Scan for the cell matching the given text and deliver its (X, Y) coordinate at center. 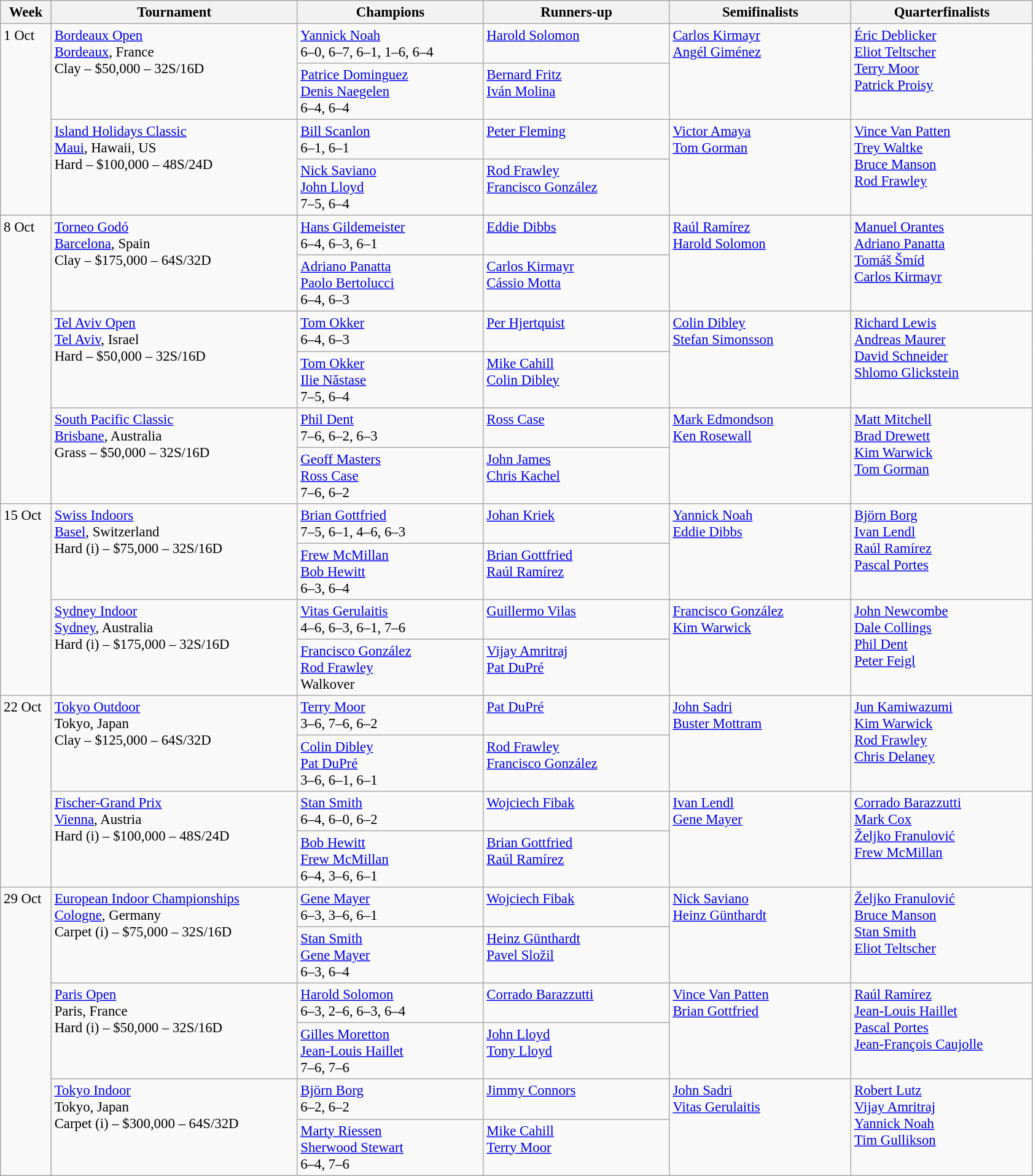
Gene Mayer 6–3, 3–6, 6–1 (391, 907)
Phil Dent 7–6, 6–2, 6–3 (391, 428)
Matt Mitchell Brad Drewett Kim Warwick Tom Gorman (942, 455)
European Indoor Championships Cologne, Germany Carpet (i) – $75,000 – 32S/16D (174, 935)
Manuel Orantes Adriano Panatta Tomáš Šmíd Carlos Kirmayr (942, 264)
John Sadri Buster Mottram (760, 743)
Yannick Noah 6–0, 6–7, 6–1, 1–6, 6–4 (391, 44)
Guillermo Vilas (576, 619)
Bordeaux Open Bordeaux, France Clay – $50,000 – 32S/16D (174, 72)
Sydney Indoor Sydney, Australia Hard (i) – $175,000 – 32S/16D (174, 648)
1 Oct (26, 120)
Harold Solomon (576, 44)
Robert Lutz Vijay Amritraj Yannick Noah Tim Gullikson (942, 1127)
Heinz Günthardt Pavel Složil (576, 955)
Tokyo Indoor Tokyo, Japan Carpet (i) – $300,000 – 64S/32D (174, 1127)
Stan Smith Gene Mayer 6–3, 6–4 (391, 955)
Stan Smith 6–4, 6–0, 6–2 (391, 811)
Vijay Amritraj Pat DuPré (576, 667)
Week (26, 12)
Champions (391, 12)
22 Oct (26, 791)
Ivan Lendl Gene Mayer (760, 839)
Per Hjertquist (576, 332)
Runners-up (576, 12)
Tom Okker Ilie Năstase 7–5, 6–4 (391, 380)
29 Oct (26, 1031)
Quarterfinalists (942, 12)
Bob Hewitt Frew McMillan 6–4, 3–6, 6–1 (391, 860)
Tom Okker 6–4, 6–3 (391, 332)
Tournament (174, 12)
15 Oct (26, 599)
Eddie Dibbs (576, 236)
Bernard Fritz Iván Molina (576, 92)
Semifinalists (760, 12)
Nick Saviano Heinz Günthardt (760, 935)
Paris Open Paris, France Hard (i) – $50,000 – 32S/16D (174, 1031)
Yannick Noah Eddie Dibbs (760, 551)
South Pacific Classic Brisbane, Australia Grass – $50,000 – 32S/16D (174, 455)
John Lloyd Tony Lloyd (576, 1051)
Harold Solomon 6–3, 2–6, 6–3, 6–4 (391, 1003)
Éric Deblicker Eliot Teltscher Terry Moor Patrick Proisy (942, 72)
Victor Amaya Tom Gorman (760, 168)
Raúl Ramírez Harold Solomon (760, 264)
Jun Kamiwazumi Kim Warwick Rod Frawley Chris Delaney (942, 743)
Raúl Ramírez Jean-Louis Haillet Pascal Portes Jean-François Caujolle (942, 1031)
Swiss IndoorsBasel, Switzerland Hard (i) – $75,000 – 32S/16D (174, 551)
Corrado Barazzutti (576, 1003)
Tokyo Outdoor Tokyo, Japan Clay – $125,000 – 64S/32D (174, 743)
Gilles Moretton Jean-Louis Haillet 7–6, 7–6 (391, 1051)
Colin Dibley Pat DuPré 3–6, 6–1, 6–1 (391, 763)
Richard Lewis Andreas Maurer David Schneider Shlomo Glickstein (942, 359)
Adriano Panatta Paolo Bertolucci 6–4, 6–3 (391, 284)
Marty Riessen Sherwood Stewart 6–4, 7–6 (391, 1147)
Island Holidays Classic Maui, Hawaii, US Hard – $100,000 – 48S/24D (174, 168)
Mike Cahill Colin Dibley (576, 380)
Geoff Masters Ross Case 7–6, 6–2 (391, 476)
Björn Borg 6–2, 6–2 (391, 1100)
Brian Gottfried 7–5, 6–1, 4–6, 6–3 (391, 523)
Johan Kriek (576, 523)
Björn Borg Ivan Lendl Raúl Ramírez Pascal Portes (942, 551)
Colin Dibley Stefan Simonsson (760, 359)
Francisco González Rod Frawley Walkover (391, 667)
Carlos Kirmayr Angél Giménez (760, 72)
Jimmy Connors (576, 1100)
Bill Scanlon 6–1, 6–1 (391, 140)
Francisco González Kim Warwick (760, 648)
John Newcombe Dale Collings Phil Dent Peter Feigl (942, 648)
Vitas Gerulaitis 4–6, 6–3, 6–1, 7–6 (391, 619)
Ross Case (576, 428)
Mike Cahill Terry Moor (576, 1147)
Corrado Barazzutti Mark Cox Željko Franulović Frew McMillan (942, 839)
Željko Franulović Bruce Manson Stan Smith Eliot Teltscher (942, 935)
8 Oct (26, 360)
Vince Van Patten Trey Waltke Bruce Manson Rod Frawley (942, 168)
Tel Aviv Open Tel Aviv, Israel Hard – $50,000 – 32S/16D (174, 359)
Torneo Godó Barcelona, Spain Clay – $175,000 – 64S/32D (174, 264)
Mark Edmondson Ken Rosewall (760, 455)
Vince Van Patten Brian Gottfried (760, 1031)
Carlos Kirmayr Cássio Motta (576, 284)
Terry Moor 3–6, 7–6, 6–2 (391, 715)
Peter Fleming (576, 140)
Pat DuPré (576, 715)
John Sadri Vitas Gerulaitis (760, 1127)
Nick Saviano John Lloyd 7–5, 6–4 (391, 187)
Patrice Dominguez Denis Naegelen 6–4, 6–4 (391, 92)
Fischer-Grand Prix Vienna, Austria Hard (i) – $100,000 – 48S/24D (174, 839)
Hans Gildemeister 6–4, 6–3, 6–1 (391, 236)
John James Chris Kachel (576, 476)
Frew McMillan Bob Hewitt 6–3, 6–4 (391, 571)
